Return (X, Y) of the center of cell containing provided text 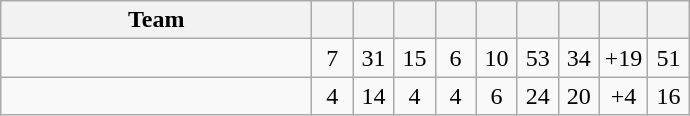
31 (374, 58)
34 (578, 58)
+19 (624, 58)
7 (332, 58)
15 (414, 58)
Team (156, 20)
20 (578, 96)
24 (538, 96)
16 (668, 96)
+4 (624, 96)
51 (668, 58)
53 (538, 58)
10 (496, 58)
14 (374, 96)
